Pinpoint the cell where the given text exists, returning its (X, Y) midpoint coordinate. 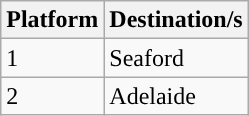
Seaford (176, 58)
Platform (52, 20)
1 (52, 58)
2 (52, 96)
Destination/s (176, 20)
Adelaide (176, 96)
